Capture the cell that displays the provided text and extract its (x, y) central coordinate. 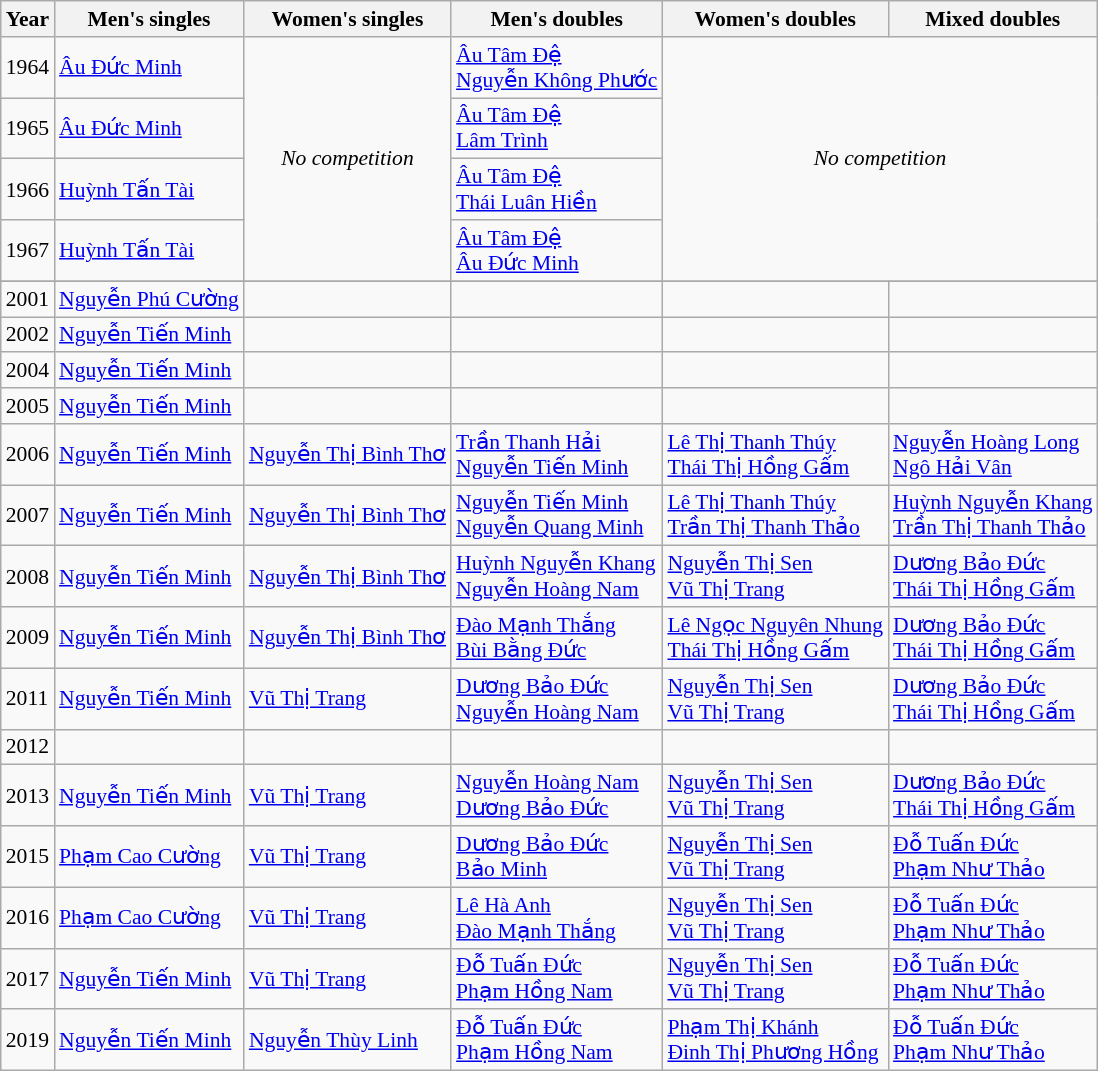
2015 (28, 856)
2019 (28, 1040)
1966 (28, 190)
Year (28, 19)
2008 (28, 576)
2013 (28, 796)
Đào Mạnh Thắng Bùi Bằng Đức (556, 638)
Lê Thị Thanh Thúy Thái Thị Hồng Gấm (775, 454)
Trần Thanh Hải Nguyễn Tiến Minh (556, 454)
2012 (28, 747)
2011 (28, 698)
Phạm Thị Khánh Đinh Thị Phương Hồng (775, 1040)
Nguyễn Hoàng Long Ngô Hải Vân (993, 454)
1965 (28, 128)
Nguyễn Hoàng Nam Dương Bảo Đức (556, 796)
Nguyễn Thùy Linh (348, 1040)
Mixed doubles (993, 19)
Men's singles (149, 19)
2016 (28, 918)
1967 (28, 250)
Lê Ngọc Nguyên Nhung Thái Thị Hồng Gấm (775, 638)
Men's doubles (556, 19)
Âu Tâm Đệ Lâm Trình (556, 128)
2004 (28, 371)
Lê Thị Thanh Thúy Trần Thị Thanh Thảo (775, 516)
2005 (28, 406)
2009 (28, 638)
Women's singles (348, 19)
2017 (28, 978)
2002 (28, 335)
Women's doubles (775, 19)
Âu Tâm Đệ Âu Đức Minh (556, 250)
2001 (28, 299)
Âu Tâm Đệ Thái Luân Hiền (556, 190)
Lê Hà Anh Đào Mạnh Thắng (556, 918)
Dương Bảo Đức Bảo Minh (556, 856)
Huỳnh Nguyễn Khang Nguyễn Hoàng Nam (556, 576)
Dương Bảo Đức Nguyễn Hoàng Nam (556, 698)
2007 (28, 516)
1964 (28, 68)
Huỳnh Nguyễn Khang Trần Thị Thanh Thảo (993, 516)
2006 (28, 454)
Nguyễn Phú Cường (149, 299)
Âu Tâm Đệ Nguyễn Không Phước (556, 68)
Nguyễn Tiến Minh Nguyễn Quang Minh (556, 516)
